Identify which cell holds the provided text, then report its (X, Y) central coordinate. 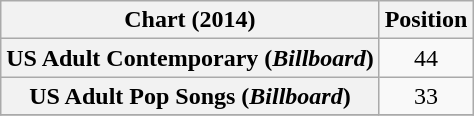
33 (426, 96)
US Adult Contemporary (Billboard) (190, 58)
44 (426, 58)
Position (426, 20)
US Adult Pop Songs (Billboard) (190, 96)
Chart (2014) (190, 20)
